Find where the given text appears and provide that cell's center as [x, y] coordinate. 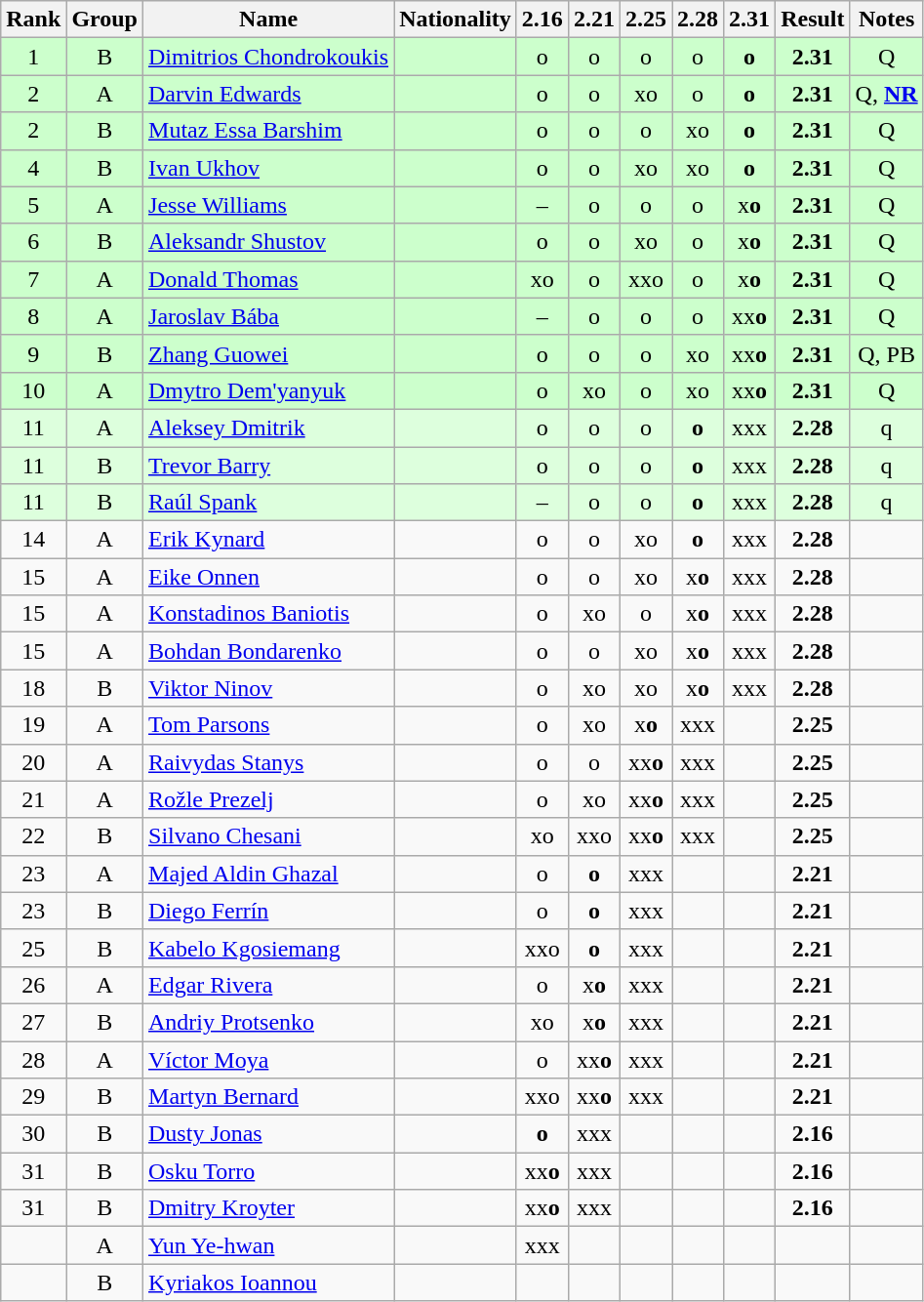
Ivan Ukhov [269, 168]
Rožle Prezelj [269, 799]
Andriy Protsenko [269, 1022]
Yun Ye-hwan [269, 1245]
Konstadinos Baniotis [269, 614]
Raivydas Stanys [269, 762]
Tom Parsons [269, 725]
20 [33, 762]
22 [33, 836]
Trevor Barry [269, 466]
21 [33, 799]
Viktor Ninov [269, 688]
Dusty Jonas [269, 1134]
19 [33, 725]
Aleksey Dmitrik [269, 427]
Rank [33, 20]
6 [33, 242]
Raúl Spank [269, 503]
Donald Thomas [269, 279]
14 [33, 540]
Dimitrios Chondrokoukis [269, 57]
Erik Kynard [269, 540]
Group [105, 20]
Result [813, 20]
Eike Onnen [269, 577]
Martyn Bernard [269, 1097]
4 [33, 168]
30 [33, 1134]
27 [33, 1022]
Mutaz Essa Barshim [269, 131]
Víctor Moya [269, 1059]
7 [33, 279]
Majed Aldin Ghazal [269, 874]
28 [33, 1059]
Zhang Guowei [269, 353]
1 [33, 57]
Darvin Edwards [269, 94]
9 [33, 353]
Nationality [456, 20]
Osku Torro [269, 1171]
Kyriakos Ioannou [269, 1282]
Notes [886, 20]
Name [269, 20]
29 [33, 1097]
18 [33, 688]
Jesse Williams [269, 205]
Diego Ferrín [269, 911]
25 [33, 948]
Bohdan Bondarenko [269, 651]
Silvano Chesani [269, 836]
Q, NR [886, 94]
Kabelo Kgosiemang [269, 948]
5 [33, 205]
Jaroslav Bába [269, 316]
10 [33, 390]
Dmitry Kroyter [269, 1208]
Edgar Rivera [269, 985]
26 [33, 985]
Dmytro Dem'yanyuk [269, 390]
Q, PB [886, 353]
8 [33, 316]
Aleksandr Shustov [269, 242]
